Return the (x, y) coordinate for the center point of the cell that contains the specified text.  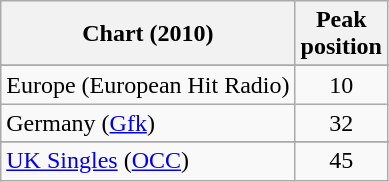
32 (341, 123)
UK Singles (OCC) (148, 161)
Peakposition (341, 34)
45 (341, 161)
Chart (2010) (148, 34)
Germany (Gfk) (148, 123)
10 (341, 85)
Europe (European Hit Radio) (148, 85)
